Pinpoint the cell where the given text exists, returning its (X, Y) midpoint coordinate. 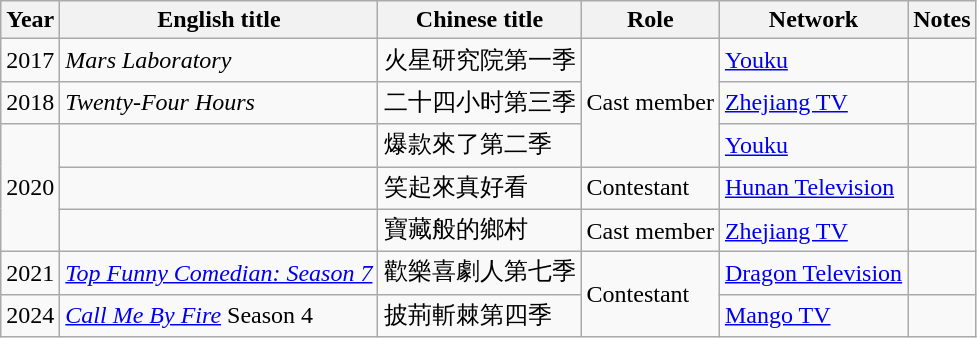
Hunan Television (813, 188)
二十四小时第三季 (480, 102)
爆款來了第二季 (480, 146)
Notes (942, 20)
歡樂喜劇人第七季 (480, 274)
Dragon Television (813, 274)
笑起來真好看 (480, 188)
寶藏般的鄉村 (480, 230)
Role (650, 20)
Top Funny Comedian: Season 7 (219, 274)
2024 (30, 316)
2018 (30, 102)
2020 (30, 188)
Chinese title (480, 20)
Year (30, 20)
披荊斬棘第四季 (480, 316)
2021 (30, 274)
Network (813, 20)
火星研究院第一季 (480, 60)
English title (219, 20)
2017 (30, 60)
Call Me By Fire Season 4 (219, 316)
Twenty-Four Hours (219, 102)
Mars Laboratory (219, 60)
Mango TV (813, 316)
